Identify which cell holds the provided text, then report its (X, Y) central coordinate. 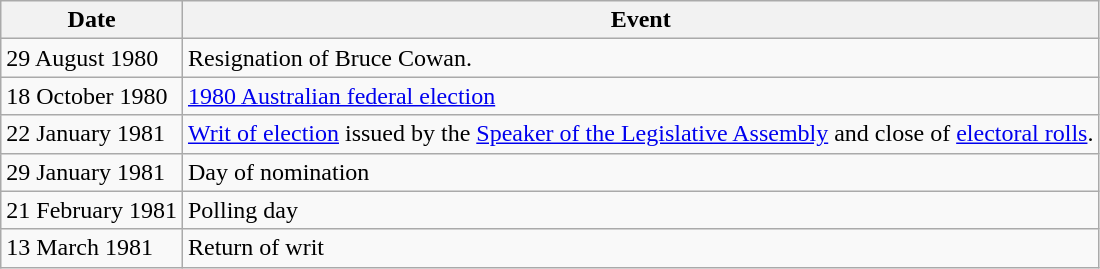
29 August 1980 (92, 58)
Date (92, 20)
Resignation of Bruce Cowan. (640, 58)
13 March 1981 (92, 248)
29 January 1981 (92, 172)
Writ of election issued by the Speaker of the Legislative Assembly and close of electoral rolls. (640, 134)
Polling day (640, 210)
22 January 1981 (92, 134)
18 October 1980 (92, 96)
Event (640, 20)
1980 Australian federal election (640, 96)
Day of nomination (640, 172)
21 February 1981 (92, 210)
Return of writ (640, 248)
